Pinpoint the cell where the given text exists, returning its (X, Y) midpoint coordinate. 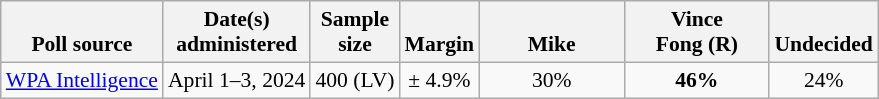
Undecided (823, 32)
Margin (439, 32)
Samplesize (354, 32)
Date(s)administered (236, 32)
46% (696, 80)
VinceFong (R) (696, 32)
± 4.9% (439, 80)
Mike (552, 32)
400 (LV) (354, 80)
WPA Intelligence (82, 80)
Poll source (82, 32)
April 1–3, 2024 (236, 80)
24% (823, 80)
30% (552, 80)
